Find where the given text appears and provide that cell's center as [x, y] coordinate. 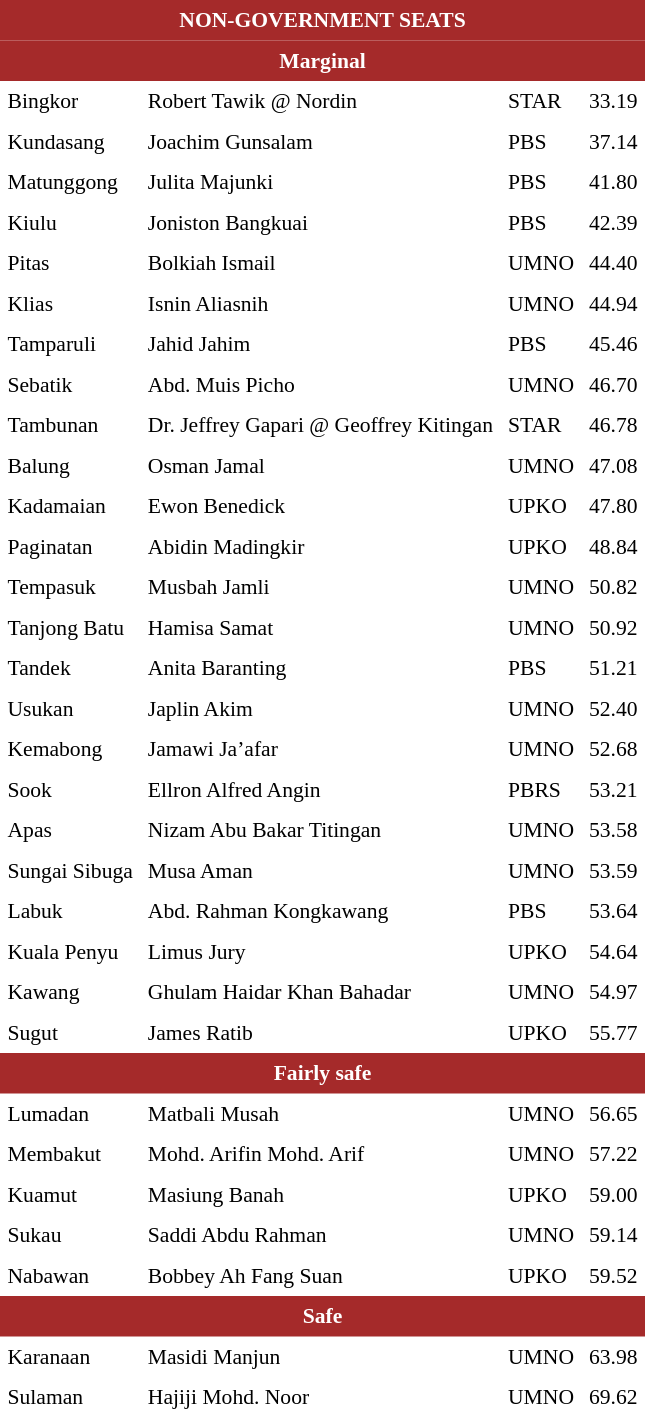
Karanaan [70, 1356]
53.58 [613, 830]
Masidi Manjun [320, 1356]
Mohd. Arifin Mohd. Arif [320, 1154]
53.64 [613, 911]
Kundasang [70, 141]
53.21 [613, 789]
46.78 [613, 425]
Sook [70, 789]
Hamisa Samat [320, 627]
Isnin Aliasnih [320, 303]
Tandek [70, 668]
Musbah Jamli [320, 587]
54.97 [613, 992]
Safe [322, 1316]
Tanjong Batu [70, 627]
Bobbey Ah Fang Suan [320, 1275]
Joniston Bangkuai [320, 222]
Masiung Banah [320, 1194]
51.21 [613, 668]
Abd. Rahman Kongkawang [320, 911]
Bingkor [70, 101]
Abidin Madingkir [320, 546]
47.80 [613, 506]
52.40 [613, 708]
Lumadan [70, 1113]
Paginatan [70, 546]
Usukan [70, 708]
50.82 [613, 587]
54.64 [613, 951]
37.14 [613, 141]
Anita Baranting [320, 668]
50.92 [613, 627]
Joachim Gunsalam [320, 141]
33.19 [613, 101]
55.77 [613, 1032]
Membakut [70, 1154]
Kemabong [70, 749]
Matbali Musah [320, 1113]
Labuk [70, 911]
Kuala Penyu [70, 951]
59.00 [613, 1194]
Kawang [70, 992]
Musa Aman [320, 870]
Bolkiah Ismail [320, 263]
Nabawan [70, 1275]
Ewon Benedick [320, 506]
PBRS [542, 789]
59.14 [613, 1235]
Pitas [70, 263]
53.59 [613, 870]
57.22 [613, 1154]
Sungai Sibuga [70, 870]
Balung [70, 465]
46.70 [613, 384]
NON-GOVERNMENT SEATS [322, 20]
Limus Jury [320, 951]
Saddi Abdu Rahman [320, 1235]
52.68 [613, 749]
56.65 [613, 1113]
Nizam Abu Bakar Titingan [320, 830]
63.98 [613, 1356]
45.46 [613, 344]
Sebatik [70, 384]
Kiulu [70, 222]
47.08 [613, 465]
42.39 [613, 222]
59.52 [613, 1275]
Ellron Alfred Angin [320, 789]
Ghulam Haidar Khan Bahadar [320, 992]
41.80 [613, 182]
Fairly safe [322, 1073]
Jamawi Ja’afar [320, 749]
Sugut [70, 1032]
James Ratib [320, 1032]
Dr. Jeffrey Gapari @ Geoffrey Kitingan [320, 425]
Matunggong [70, 182]
Marginal [322, 60]
Tambunan [70, 425]
Abd. Muis Picho [320, 384]
Kuamut [70, 1194]
Japlin Akim [320, 708]
Tamparuli [70, 344]
Jahid Jahim [320, 344]
44.40 [613, 263]
48.84 [613, 546]
Klias [70, 303]
Sukau [70, 1235]
44.94 [613, 303]
Julita Majunki [320, 182]
Kadamaian [70, 506]
Robert Tawik @ Nordin [320, 101]
Apas [70, 830]
Tempasuk [70, 587]
Osman Jamal [320, 465]
